Provide the (x, y) coordinate of the cell's center where the given text is located.  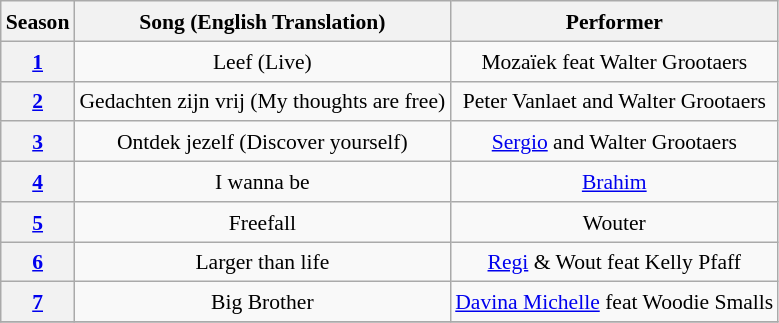
Larger than life (262, 262)
Gedachten zijn vrij (My thoughts are free) (262, 101)
6 (38, 262)
5 (38, 222)
Regi & Wout feat Kelly Pfaff (614, 262)
Brahim (614, 182)
3 (38, 142)
7 (38, 302)
Freefall (262, 222)
Leef (Live) (262, 61)
Peter Vanlaet and Walter Grootaers (614, 101)
Mozaïek feat Walter Grootaers (614, 61)
Song (English Translation) (262, 21)
4 (38, 182)
Season (38, 21)
2 (38, 101)
Davina Michelle feat Woodie Smalls (614, 302)
I wanna be (262, 182)
Wouter (614, 222)
Ontdek jezelf (Discover yourself) (262, 142)
Sergio and Walter Grootaers (614, 142)
1 (38, 61)
Big Brother (262, 302)
Performer (614, 21)
